Capture the cell that displays the provided text and extract its [x, y] central coordinate. 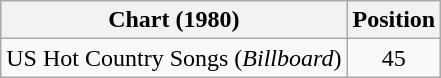
Chart (1980) [174, 20]
45 [394, 58]
Position [394, 20]
US Hot Country Songs (Billboard) [174, 58]
